Return (x, y) of the center of cell containing provided text 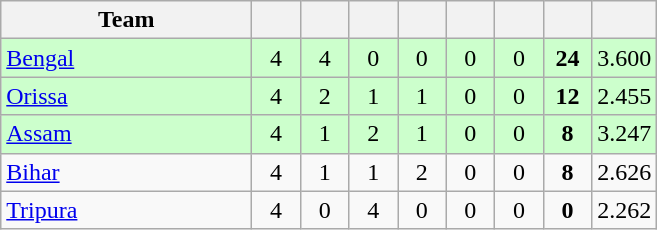
2.262 (624, 210)
Orissa (126, 96)
12 (568, 96)
3.247 (624, 134)
Bengal (126, 58)
Tripura (126, 210)
Bihar (126, 172)
2.626 (624, 172)
Team (126, 20)
24 (568, 58)
3.600 (624, 58)
2.455 (624, 96)
Assam (126, 134)
